Detect which cell encompasses the target text, then output its [x, y] center coordinate. 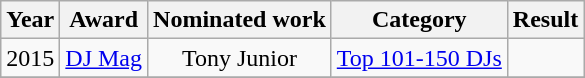
Award [104, 20]
Nominated work [240, 20]
Category [419, 20]
DJ Mag [104, 58]
Top 101-150 DJs [419, 58]
Tony Junior [240, 58]
Year [30, 20]
2015 [30, 58]
Result [545, 20]
